Return the (x, y) coordinate for the center point of the cell that contains the specified text.  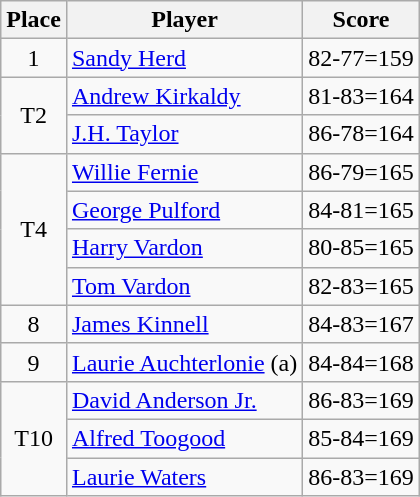
Place (34, 20)
86-79=165 (362, 172)
T2 (34, 115)
84-81=165 (362, 210)
Player (184, 20)
1 (34, 58)
Harry Vardon (184, 248)
8 (34, 324)
Laurie Waters (184, 477)
9 (34, 362)
T10 (34, 438)
Laurie Auchterlonie (a) (184, 362)
James Kinnell (184, 324)
80-85=165 (362, 248)
82-77=159 (362, 58)
Willie Fernie (184, 172)
82-83=165 (362, 286)
T4 (34, 229)
Andrew Kirkaldy (184, 96)
81-83=164 (362, 96)
84-83=167 (362, 324)
J.H. Taylor (184, 134)
84-84=168 (362, 362)
Tom Vardon (184, 286)
Score (362, 20)
86-78=164 (362, 134)
Sandy Herd (184, 58)
David Anderson Jr. (184, 400)
85-84=169 (362, 438)
George Pulford (184, 210)
Alfred Toogood (184, 438)
